Search for the cell housing the specified text and yield its (x, y) center coordinate. 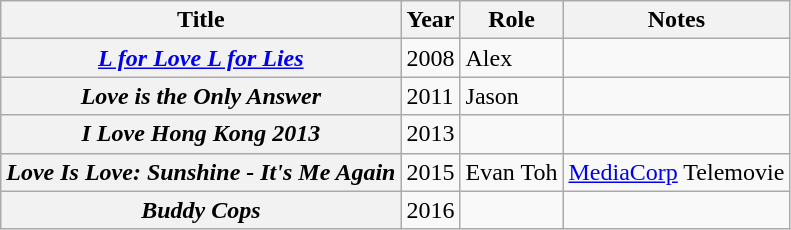
2011 (430, 96)
Evan Toh (512, 172)
Notes (676, 20)
I Love Hong Kong 2013 (201, 134)
Title (201, 20)
Jason (512, 96)
L for Love L for Lies (201, 58)
Love is the Only Answer (201, 96)
Alex (512, 58)
MediaCorp Telemovie (676, 172)
2013 (430, 134)
2015 (430, 172)
Buddy Cops (201, 210)
Love Is Love: Sunshine - It's Me Again (201, 172)
2008 (430, 58)
2016 (430, 210)
Role (512, 20)
Year (430, 20)
